Identify which cell holds the provided text, then report its [X, Y] central coordinate. 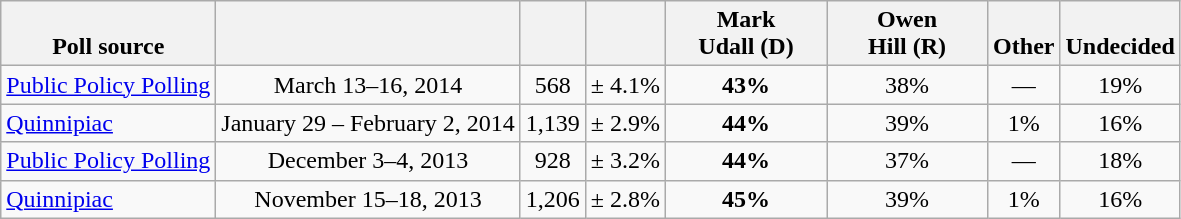
OwenHill (R) [908, 34]
± 3.2% [625, 161]
1,139 [552, 123]
± 4.1% [625, 85]
Poll source [108, 34]
19% [1120, 85]
928 [552, 161]
18% [1120, 161]
Other [1024, 34]
38% [908, 85]
December 3–4, 2013 [368, 161]
± 2.9% [625, 123]
568 [552, 85]
November 15–18, 2013 [368, 199]
37% [908, 161]
43% [746, 85]
1,206 [552, 199]
January 29 – February 2, 2014 [368, 123]
March 13–16, 2014 [368, 85]
45% [746, 199]
Undecided [1120, 34]
± 2.8% [625, 199]
MarkUdall (D) [746, 34]
